Pinpoint the cell where the given text exists, returning its [x, y] midpoint coordinate. 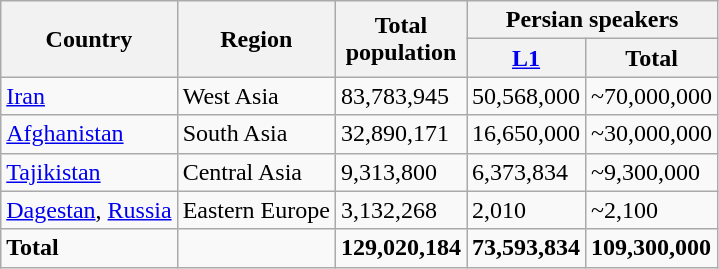
73,593,834 [526, 248]
Afghanistan [89, 134]
Country [89, 39]
~2,100 [652, 210]
Central Asia [256, 172]
109,300,000 [652, 248]
50,568,000 [526, 96]
L1 [526, 58]
~9,300,000 [652, 172]
16,650,000 [526, 134]
Region [256, 39]
Persian speakers [592, 20]
Eastern Europe [256, 210]
2,010 [526, 210]
129,020,184 [400, 248]
South Asia [256, 134]
~70,000,000 [652, 96]
West Asia [256, 96]
Tajikistan [89, 172]
Totalpopulation [400, 39]
9,313,800 [400, 172]
3,132,268 [400, 210]
6,373,834 [526, 172]
Dagestan, Russia [89, 210]
32,890,171 [400, 134]
~30,000,000 [652, 134]
83,783,945 [400, 96]
Iran [89, 96]
